Find where the given text appears and provide that cell's center as [X, Y] coordinate. 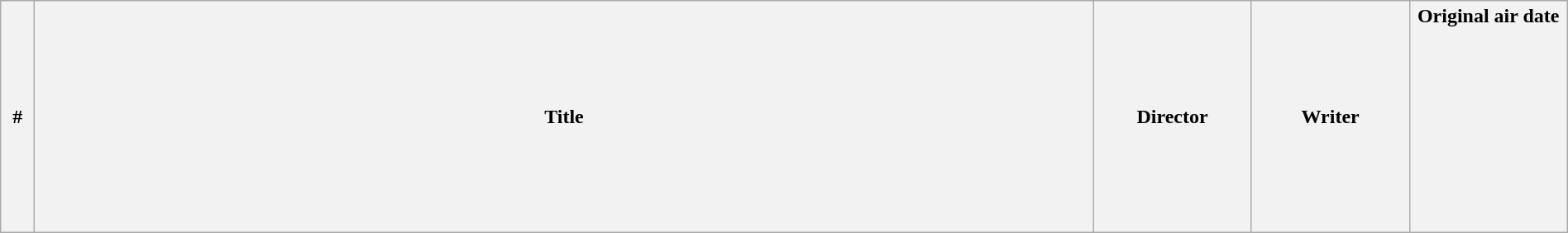
Director [1173, 117]
# [18, 117]
Original air date [1489, 117]
Title [564, 117]
Writer [1330, 117]
